Scan for the cell matching the given text and deliver its (x, y) coordinate at center. 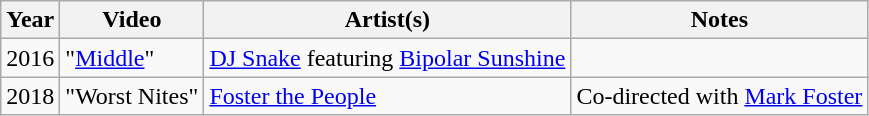
DJ Snake featuring Bipolar Sunshine (388, 58)
"Middle" (132, 58)
"Worst Nites" (132, 96)
Artist(s) (388, 20)
Video (132, 20)
Co-directed with Mark Foster (720, 96)
2018 (30, 96)
Foster the People (388, 96)
2016 (30, 58)
Year (30, 20)
Notes (720, 20)
